Return the (x, y) coordinate for the center point of the cell that contains the specified text.  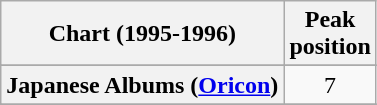
7 (330, 85)
Chart (1995-1996) (142, 34)
Japanese Albums (Oricon) (142, 85)
Peakposition (330, 34)
